Output the (x, y) coordinate of the center of the cell containing the given text.  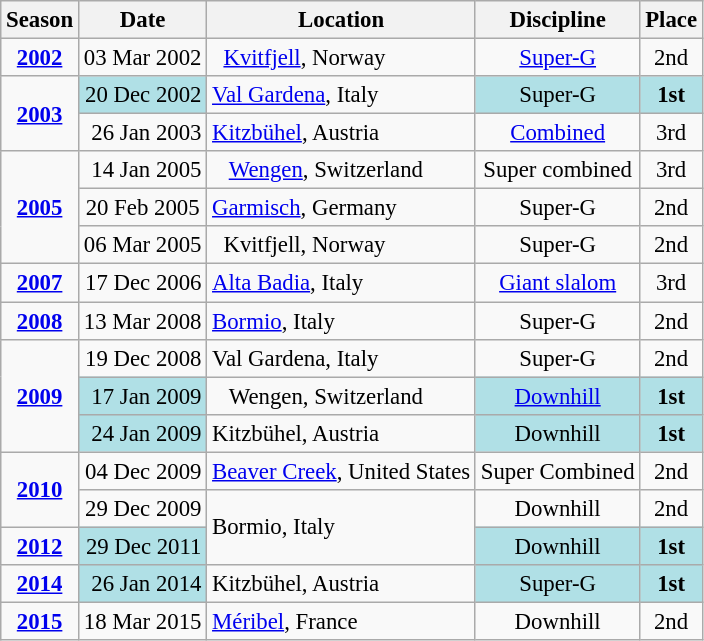
19 Dec 2008 (142, 358)
2008 (40, 321)
04 Dec 2009 (142, 471)
17 Dec 2006 (142, 283)
Season (40, 20)
26 Jan 2003 (142, 133)
2002 (40, 58)
2012 (40, 546)
17 Jan 2009 (142, 396)
2015 (40, 621)
Beaver Creek, United States (342, 471)
Discipline (557, 20)
Garmisch, Germany (342, 208)
Alta Badia, Italy (342, 283)
2014 (40, 584)
29 Dec 2011 (142, 546)
20 Dec 2002 (142, 95)
Super combined (557, 170)
2010 (40, 490)
20 Feb 2005 (142, 208)
26 Jan 2014 (142, 584)
2009 (40, 396)
Méribel, France (342, 621)
2003 (40, 114)
03 Mar 2002 (142, 58)
Giant slalom (557, 283)
13 Mar 2008 (142, 321)
29 Dec 2009 (142, 509)
06 Mar 2005 (142, 245)
24 Jan 2009 (142, 433)
14 Jan 2005 (142, 170)
Combined (557, 133)
Location (342, 20)
Date (142, 20)
Super Combined (557, 471)
18 Mar 2015 (142, 621)
2007 (40, 283)
2005 (40, 208)
Place (671, 20)
